For the text-containing cell, return its midpoint in [x, y] coordinate format. 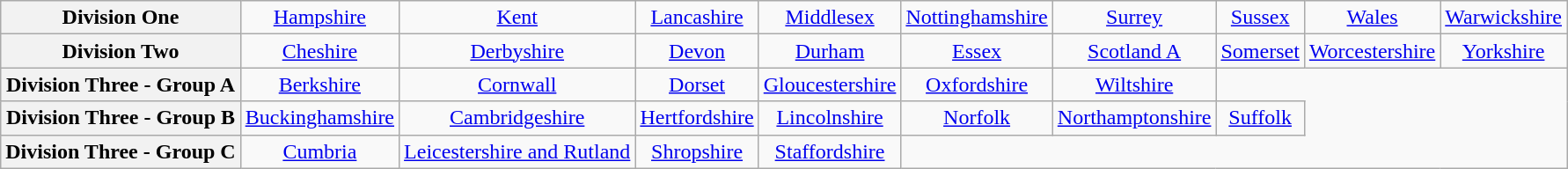
Suffolk [1260, 118]
Norfolk [977, 118]
Cambridgeshire [517, 118]
Leicestershire and Rutland [517, 151]
Essex [977, 51]
Devon [697, 51]
Berkshire [319, 84]
Buckinghamshire [319, 118]
Wiltshire [1134, 84]
Division Three - Group A [121, 84]
Division Three - Group B [121, 118]
Dorset [697, 84]
Middlesex [830, 18]
Cumbria [319, 151]
Lincolnshire [830, 118]
Oxfordshire [977, 84]
Division Two [121, 51]
Yorkshire [1504, 51]
Staffordshire [830, 151]
Hertfordshire [697, 118]
Sussex [1260, 18]
Shropshire [697, 151]
Lancashire [697, 18]
Worcestershire [1372, 51]
Gloucestershire [830, 84]
Division Three - Group C [121, 151]
Nottinghamshire [977, 18]
Scotland A [1134, 51]
Wales [1372, 18]
Warwickshire [1504, 18]
Surrey [1134, 18]
Somerset [1260, 51]
Durham [830, 51]
Cheshire [319, 51]
Division One [121, 18]
Northamptonshire [1134, 118]
Cornwall [517, 84]
Kent [517, 18]
Hampshire [319, 18]
Derbyshire [517, 51]
